Locate the cell with the specified text and output its [X, Y] center coordinate. 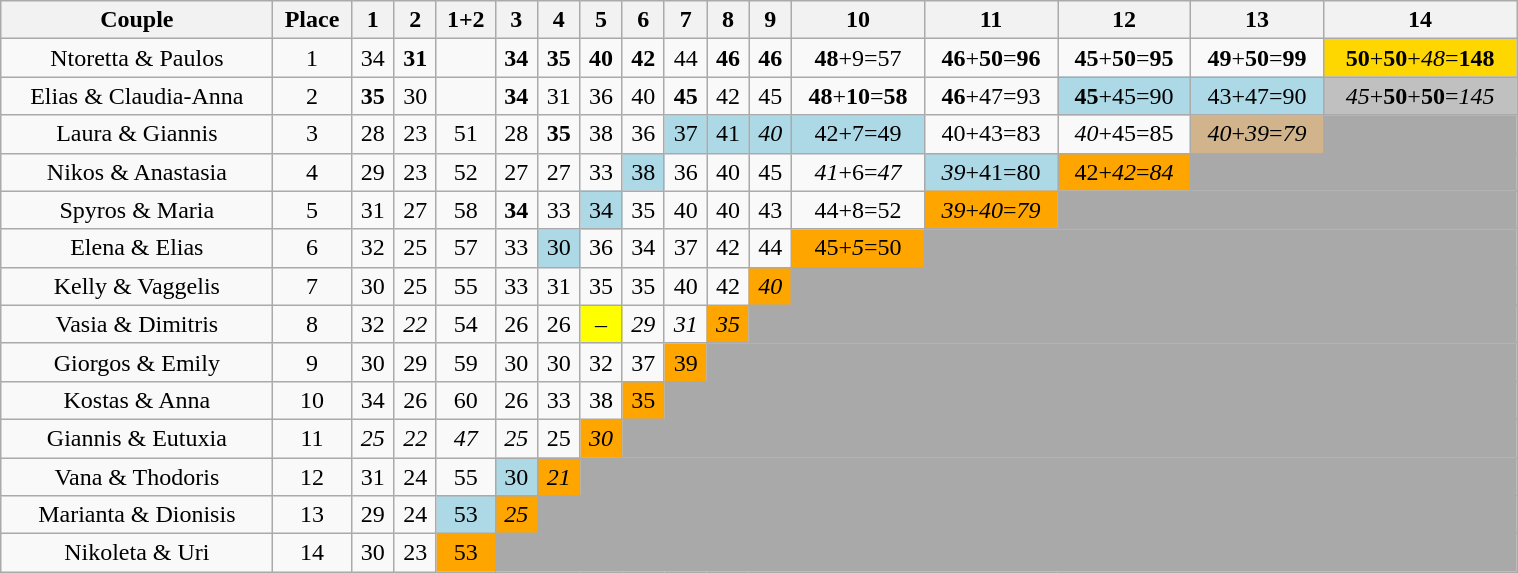
44+8=52 [858, 210]
41+6=47 [858, 172]
51 [466, 134]
50+50+48=148 [1420, 58]
Vana & Thodoris [136, 477]
60 [466, 400]
48+9=57 [858, 58]
40+43=83 [990, 134]
43 [770, 210]
Kostas & Anna [136, 400]
Marianta & Dionisis [136, 515]
– [601, 324]
57 [466, 248]
39 [685, 362]
39+40=79 [990, 210]
Kelly & Vaggelis [136, 286]
47 [466, 438]
43+47=90 [1258, 96]
1+2 [466, 20]
40+45=85 [1124, 134]
46+50=96 [990, 58]
Nikoleta & Uri [136, 553]
48+10=58 [858, 96]
59 [466, 362]
40+39=79 [1258, 134]
Nikos & Anastasia [136, 172]
Ntoretta & Paulos [136, 58]
58 [466, 210]
Giannis & Eutuxia [136, 438]
Elias & Claudia-Anna [136, 96]
21 [558, 477]
Spyros & Maria [136, 210]
45+50+50=145 [1420, 96]
49+50=99 [1258, 58]
42+7=49 [858, 134]
Laura & Giannis [136, 134]
45+5=50 [858, 248]
45+45=90 [1124, 96]
Vasia & Dimitris [136, 324]
Giorgos & Emily [136, 362]
Place [312, 20]
Couple [136, 20]
45+50=95 [1124, 58]
42+42=84 [1124, 172]
46+47=93 [990, 96]
54 [466, 324]
Elena & Elias [136, 248]
39+41=80 [990, 172]
41 [728, 134]
52 [466, 172]
